For the text-containing cell, return its midpoint in [x, y] coordinate format. 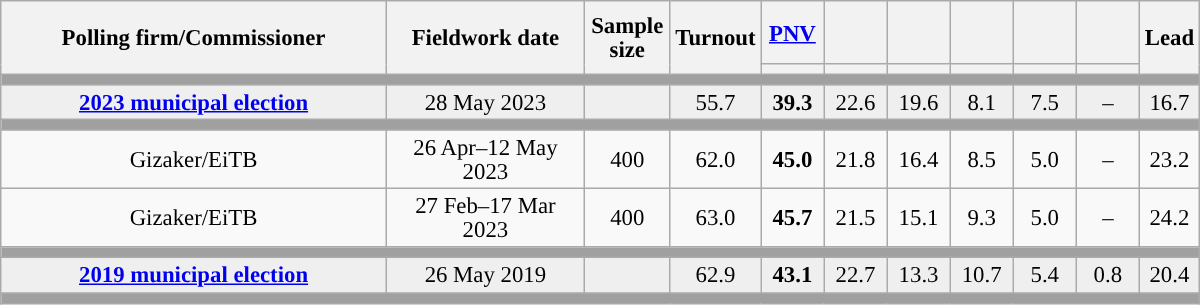
24.2 [1169, 218]
Fieldwork date [485, 38]
28 May 2023 [485, 102]
2023 municipal election [194, 102]
27 Feb–17 Mar 2023 [485, 218]
55.7 [716, 102]
62.0 [716, 160]
Polling firm/Commissioner [194, 38]
10.7 [982, 276]
21.8 [856, 160]
16.7 [1169, 102]
26 May 2019 [485, 276]
9.3 [982, 218]
15.1 [918, 218]
22.7 [856, 276]
16.4 [918, 160]
45.0 [792, 160]
63.0 [716, 218]
0.8 [1108, 276]
8.1 [982, 102]
19.6 [918, 102]
5.4 [1044, 276]
Turnout [716, 38]
23.2 [1169, 160]
45.7 [792, 218]
Lead [1169, 38]
PNV [792, 32]
Sample size [627, 38]
62.9 [716, 276]
22.6 [856, 102]
8.5 [982, 160]
39.3 [792, 102]
26 Apr–12 May 2023 [485, 160]
2019 municipal election [194, 276]
13.3 [918, 276]
43.1 [792, 276]
7.5 [1044, 102]
20.4 [1169, 276]
21.5 [856, 218]
